Output the (x, y) coordinate of the center of the cell containing the given text.  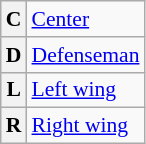
Left wing (85, 90)
R (14, 126)
C (14, 19)
Right wing (85, 126)
Defenseman (85, 55)
L (14, 90)
Center (85, 19)
D (14, 55)
